Extract the [X, Y] coordinate from the center of the cell holding the provided text.  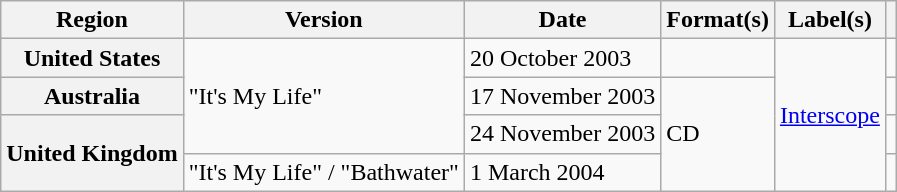
Region [92, 20]
Date [562, 20]
17 November 2003 [562, 96]
Australia [92, 96]
Format(s) [718, 20]
20 October 2003 [562, 58]
"It's My Life" / "Bathwater" [324, 172]
CD [718, 134]
Label(s) [830, 20]
Interscope [830, 115]
1 March 2004 [562, 172]
"It's My Life" [324, 96]
United States [92, 58]
United Kingdom [92, 153]
24 November 2003 [562, 134]
Version [324, 20]
